Scan for the cell matching the given text and deliver its [X, Y] coordinate at center. 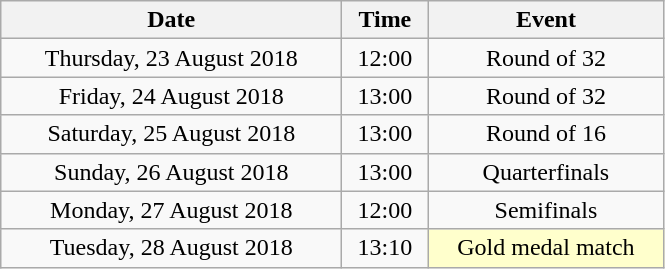
Monday, 27 August 2018 [172, 210]
Event [546, 20]
Tuesday, 28 August 2018 [172, 248]
Round of 16 [546, 134]
Sunday, 26 August 2018 [172, 172]
Quarterfinals [546, 172]
Saturday, 25 August 2018 [172, 134]
Friday, 24 August 2018 [172, 96]
Gold medal match [546, 248]
13:10 [385, 248]
Time [385, 20]
Semifinals [546, 210]
Date [172, 20]
Thursday, 23 August 2018 [172, 58]
